Capture the cell that displays the provided text and extract its [x, y] central coordinate. 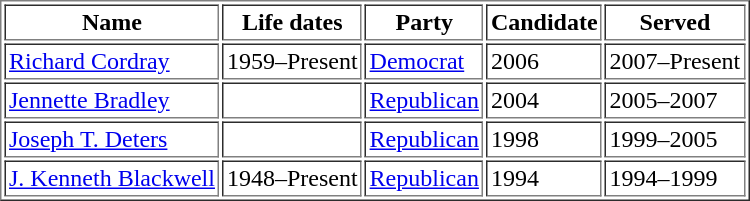
Party [424, 22]
Democrat [424, 62]
1948–Present [292, 178]
1994–1999 [675, 178]
1994 [544, 178]
1999–2005 [675, 140]
1998 [544, 140]
Candidate [544, 22]
Served [675, 22]
Richard Cordray [112, 62]
Life dates [292, 22]
Name [112, 22]
J. Kenneth Blackwell [112, 178]
2007–Present [675, 62]
1959–Present [292, 62]
2004 [544, 100]
2006 [544, 62]
Jennette Bradley [112, 100]
2005–2007 [675, 100]
Joseph T. Deters [112, 140]
